Output the (X, Y) coordinate of the center of the cell containing the given text.  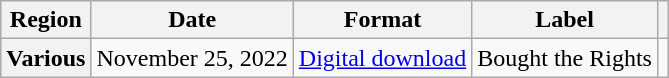
Format (382, 20)
Date (192, 20)
Bought the Rights (565, 58)
Region (46, 20)
Various (46, 58)
Digital download (382, 58)
November 25, 2022 (192, 58)
Label (565, 20)
